Return the [X, Y] coordinate for the center point of the cell that contains the specified text.  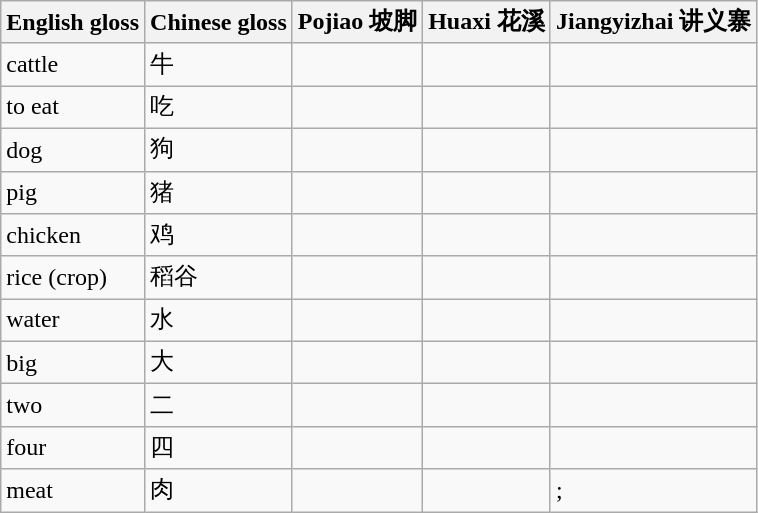
肉 [219, 490]
Jiangyizhai 讲义寨 [653, 22]
English gloss [73, 22]
big [73, 362]
chicken [73, 236]
水 [219, 320]
牛 [219, 64]
four [73, 448]
Chinese gloss [219, 22]
pig [73, 192]
cattle [73, 64]
dog [73, 150]
稻谷 [219, 278]
Huaxi 花溪 [487, 22]
to eat [73, 108]
Pojiao 坡脚 [357, 22]
大 [219, 362]
二 [219, 406]
meat [73, 490]
water [73, 320]
two [73, 406]
四 [219, 448]
鸡 [219, 236]
猪 [219, 192]
rice (crop) [73, 278]
吃 [219, 108]
; [653, 490]
狗 [219, 150]
